Return the (X, Y) coordinate for the center point of the cell that contains the specified text.  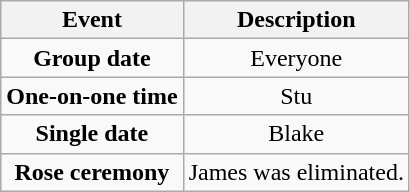
Everyone (296, 58)
One-on-one time (92, 96)
Blake (296, 134)
James was eliminated. (296, 172)
Description (296, 20)
Rose ceremony (92, 172)
Event (92, 20)
Stu (296, 96)
Group date (92, 58)
Single date (92, 134)
